Capture the cell that displays the provided text and extract its (x, y) central coordinate. 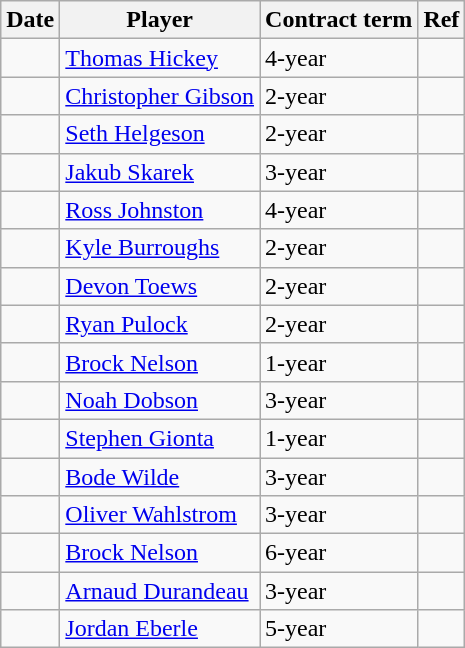
Seth Helgeson (160, 134)
Ross Johnston (160, 210)
Player (160, 20)
Date (30, 20)
Ref (442, 20)
Stephen Gionta (160, 438)
Contract term (339, 20)
Arnaud Durandeau (160, 591)
Christopher Gibson (160, 96)
Ryan Pulock (160, 324)
Noah Dobson (160, 400)
Thomas Hickey (160, 58)
Kyle Burroughs (160, 248)
Jordan Eberle (160, 629)
6-year (339, 553)
5-year (339, 629)
Oliver Wahlstrom (160, 515)
Bode Wilde (160, 477)
Jakub Skarek (160, 172)
Devon Toews (160, 286)
